For the text-containing cell, return its midpoint in (X, Y) coordinate format. 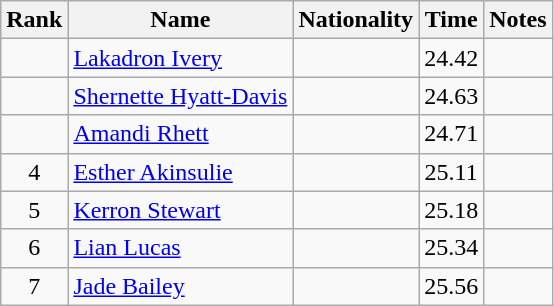
5 (34, 210)
4 (34, 172)
Nationality (356, 20)
Lakadron Ivery (180, 58)
Name (180, 20)
Amandi Rhett (180, 134)
24.42 (452, 58)
25.56 (452, 286)
Jade Bailey (180, 286)
25.34 (452, 248)
24.71 (452, 134)
24.63 (452, 96)
Kerron Stewart (180, 210)
Lian Lucas (180, 248)
Notes (518, 20)
25.18 (452, 210)
6 (34, 248)
7 (34, 286)
Rank (34, 20)
25.11 (452, 172)
Esther Akinsulie (180, 172)
Shernette Hyatt-Davis (180, 96)
Time (452, 20)
